Return the [x, y] coordinate for the center point of the cell that contains the specified text.  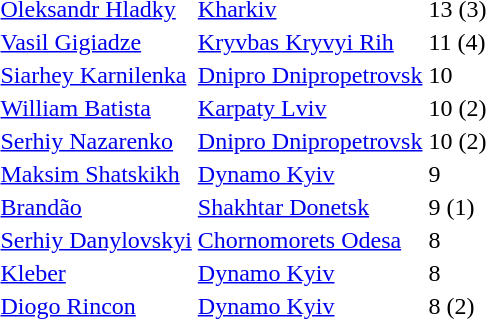
Kryvbas Kryvyi Rih [310, 42]
Karpaty Lviv [310, 108]
Shakhtar Donetsk [310, 207]
Chornomorets Odesa [310, 240]
